Pinpoint the cell where the given text exists, returning its [x, y] midpoint coordinate. 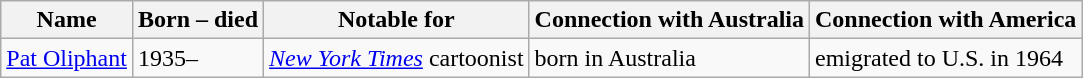
Pat Oliphant [67, 58]
Connection with America [946, 20]
Notable for [397, 20]
Born – died [198, 20]
New York Times cartoonist [397, 58]
emigrated to U.S. in 1964 [946, 58]
born in Australia [669, 58]
1935– [198, 58]
Connection with Australia [669, 20]
Name [67, 20]
